Locate the cell with the specified text and output its (X, Y) center coordinate. 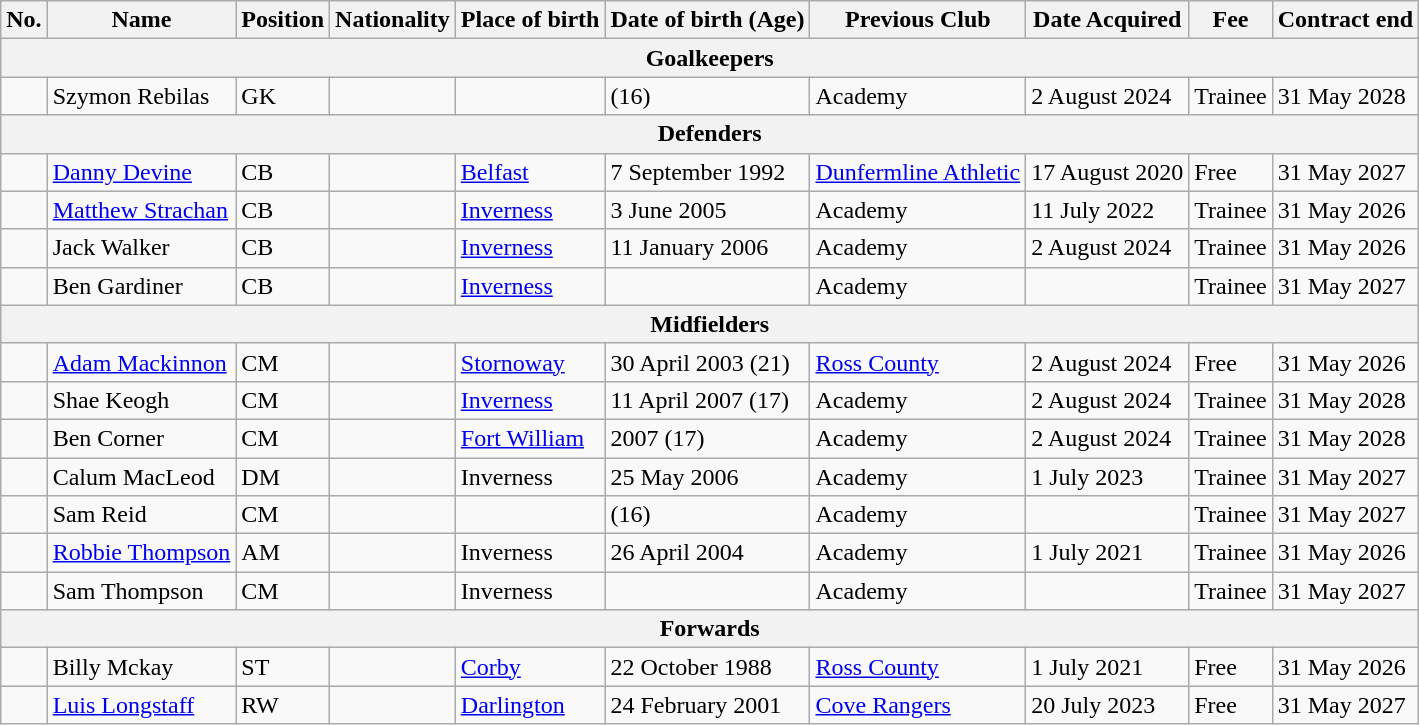
11 April 2007 (17) (708, 400)
11 January 2006 (708, 248)
20 July 2023 (1108, 705)
Szymon Rebilas (142, 96)
22 October 1988 (708, 667)
Forwards (710, 629)
GK (283, 96)
Name (142, 20)
30 April 2003 (21) (708, 362)
Ben Gardiner (142, 286)
Stornoway (530, 362)
11 July 2022 (1108, 210)
Corby (530, 667)
Sam Thompson (142, 591)
Place of birth (530, 20)
Contract end (1345, 20)
Ben Corner (142, 438)
Goalkeepers (710, 58)
RW (283, 705)
Danny Devine (142, 172)
AM (283, 553)
1 July 2023 (1108, 477)
Nationality (393, 20)
Previous Club (918, 20)
2007 (17) (708, 438)
Calum MacLeod (142, 477)
Position (283, 20)
Defenders (710, 134)
3 June 2005 (708, 210)
Dunfermline Athletic (918, 172)
24 February 2001 (708, 705)
26 April 2004 (708, 553)
Billy Mckay (142, 667)
Belfast (530, 172)
Luis Longstaff (142, 705)
Sam Reid (142, 515)
Adam Mackinnon (142, 362)
7 September 1992 (708, 172)
Robbie Thompson (142, 553)
Cove Rangers (918, 705)
Darlington (530, 705)
ST (283, 667)
Date of birth (Age) (708, 20)
Matthew Strachan (142, 210)
17 August 2020 (1108, 172)
Shae Keogh (142, 400)
Date Acquired (1108, 20)
Jack Walker (142, 248)
25 May 2006 (708, 477)
Fee (1231, 20)
Fort William (530, 438)
DM (283, 477)
No. (24, 20)
Midfielders (710, 324)
